Identify which cell holds the provided text, then report its [X, Y] central coordinate. 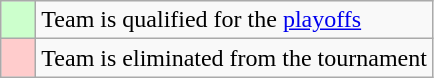
Team is eliminated from the tournament [234, 58]
Team is qualified for the playoffs [234, 20]
